Determine the [X, Y] coordinate at the center of the cell enclosing the given text.  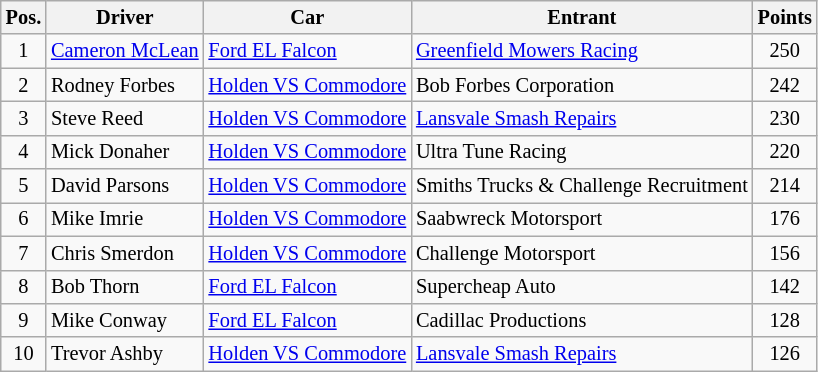
2 [24, 85]
Cadillac Productions [582, 320]
1 [24, 51]
Supercheap Auto [582, 287]
142 [785, 287]
Trevor Ashby [124, 354]
128 [785, 320]
Driver [124, 17]
Pos. [24, 17]
3 [24, 118]
Mick Donaher [124, 152]
6 [24, 219]
Points [785, 17]
230 [785, 118]
214 [785, 186]
250 [785, 51]
Mike Imrie [124, 219]
Entrant [582, 17]
Greenfield Mowers Racing [582, 51]
176 [785, 219]
Challenge Motorsport [582, 253]
126 [785, 354]
8 [24, 287]
Smiths Trucks & Challenge Recruitment [582, 186]
156 [785, 253]
Steve Reed [124, 118]
Mike Conway [124, 320]
Bob Forbes Corporation [582, 85]
9 [24, 320]
Car [308, 17]
David Parsons [124, 186]
7 [24, 253]
220 [785, 152]
Chris Smerdon [124, 253]
5 [24, 186]
242 [785, 85]
10 [24, 354]
Cameron McLean [124, 51]
Bob Thorn [124, 287]
4 [24, 152]
Saabwreck Motorsport [582, 219]
Rodney Forbes [124, 85]
Ultra Tune Racing [582, 152]
